From the cell containing the given text, extract its center point as [x, y] coordinate. 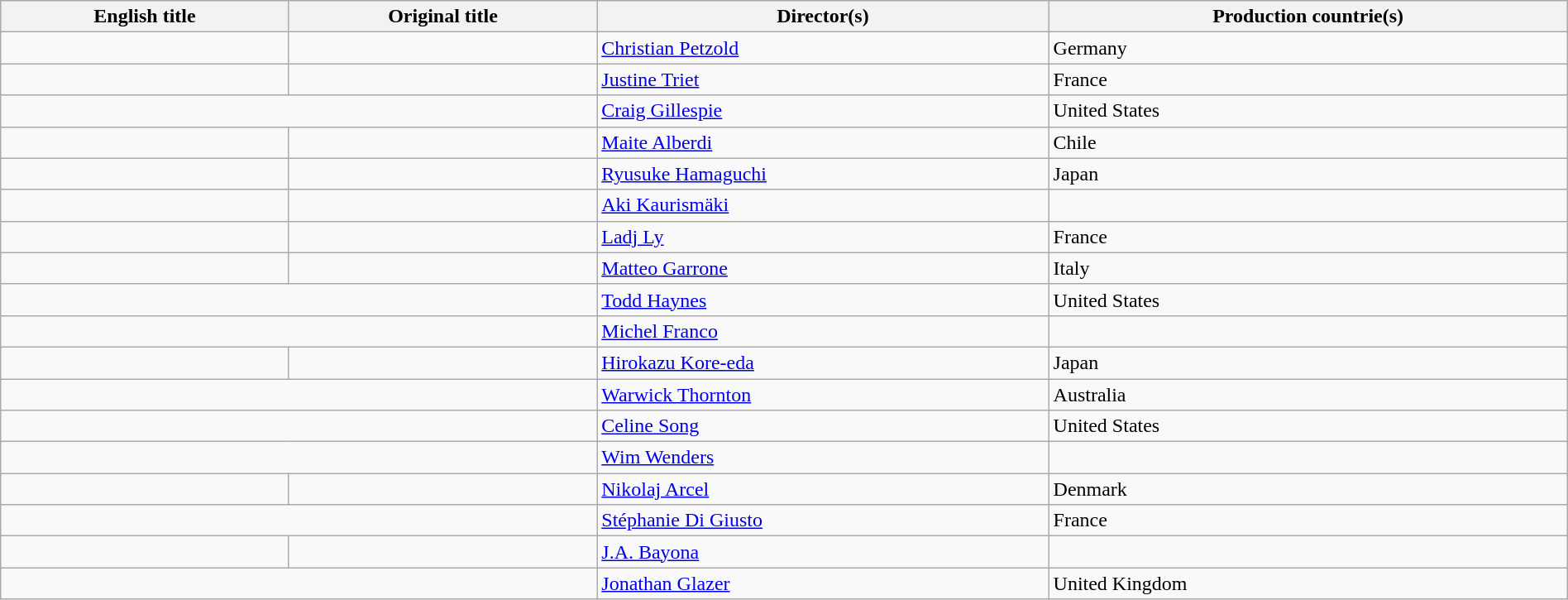
J.A. Bayona [823, 552]
Craig Gillespie [823, 111]
Hirokazu Kore-eda [823, 362]
Italy [1308, 268]
Maite Alberdi [823, 142]
Justine Triet [823, 79]
Production countrie(s) [1308, 17]
Ryusuke Hamaguchi [823, 174]
Jonathan Glazer [823, 583]
Original title [443, 17]
Todd Haynes [823, 300]
English title [145, 17]
Chile [1308, 142]
Stéphanie Di Giusto [823, 521]
Aki Kaurismäki [823, 205]
Wim Wenders [823, 458]
Director(s) [823, 17]
Denmark [1308, 489]
United Kingdom [1308, 583]
Christian Petzold [823, 48]
Australia [1308, 395]
Celine Song [823, 426]
Michel Franco [823, 331]
Ladj Ly [823, 237]
Matteo Garrone [823, 268]
Warwick Thornton [823, 395]
Nikolaj Arcel [823, 489]
Germany [1308, 48]
